Locate the cell with the specified text and output its (X, Y) center coordinate. 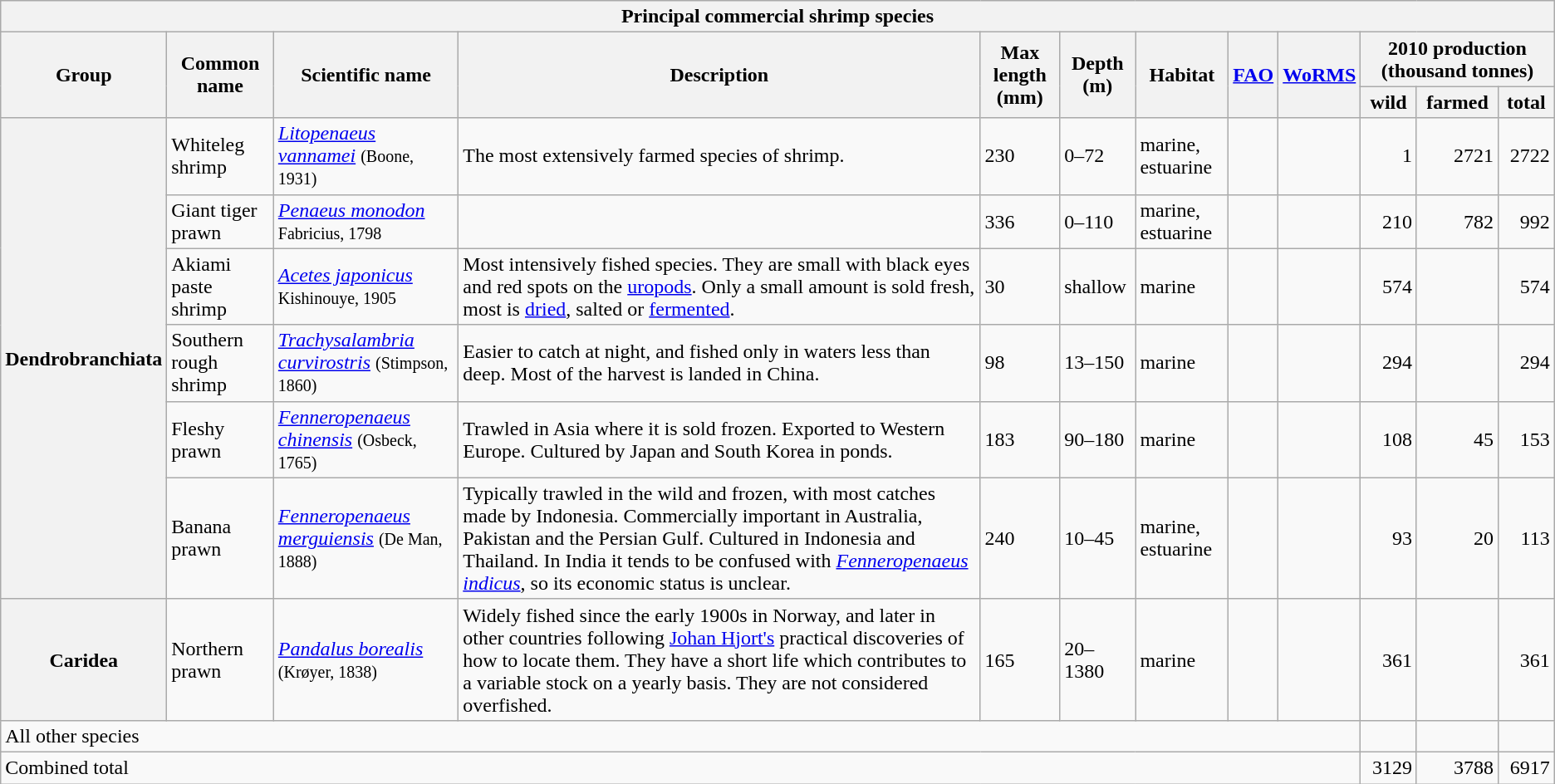
2721 (1457, 156)
Penaeus monodon Fabricius, 1798 (365, 221)
Caridea (84, 659)
Common name (221, 75)
165 (1020, 659)
wild (1389, 102)
The most extensively farmed species of shrimp. (719, 156)
2722 (1527, 156)
Southern rough shrimp (221, 363)
Pandalus borealis (Krøyer, 1838) (365, 659)
Depth (m) (1098, 75)
total (1527, 102)
Fleshy prawn (221, 439)
230 (1020, 156)
Fenneropenaeus chinensis (Osbeck, 1765) (365, 439)
240 (1020, 538)
20–1380 (1098, 659)
108 (1389, 439)
Fenneropenaeus merguiensis (De Man, 1888) (365, 538)
FAO (1253, 75)
farmed (1457, 102)
Dendrobranchiata (84, 359)
Scientific name (365, 75)
183 (1020, 439)
Giant tiger prawn (221, 221)
Litopenaeus vannamei (Boone, 1931) (365, 156)
Trawled in Asia where it is sold frozen. Exported to Western Europe. Cultured by Japan and South Korea in ponds. (719, 439)
All other species (681, 736)
210 (1389, 221)
Combined total (681, 767)
336 (1020, 221)
Akiami paste shrimp (221, 287)
Principal commercial shrimp species (777, 17)
45 (1457, 439)
3788 (1457, 767)
Trachysalambria curvirostris (Stimpson, 1860) (365, 363)
WoRMS (1319, 75)
113 (1527, 538)
782 (1457, 221)
Max length (mm) (1020, 75)
10–45 (1098, 538)
Acetes japonicus Kishinouye, 1905 (365, 287)
1 (1389, 156)
153 (1527, 439)
Description (719, 75)
0–110 (1098, 221)
93 (1389, 538)
13–150 (1098, 363)
Northern prawn (221, 659)
20 (1457, 538)
Easier to catch at night, and fished only in waters less than deep. Most of the harvest is landed in China. (719, 363)
992 (1527, 221)
90–180 (1098, 439)
0–72 (1098, 156)
Habitat (1182, 75)
Group (84, 75)
2010 production (thousand tonnes) (1457, 60)
shallow (1098, 287)
30 (1020, 287)
3129 (1389, 767)
Banana prawn (221, 538)
98 (1020, 363)
Whiteleg shrimp (221, 156)
6917 (1527, 767)
